Scan for the cell matching the given text and deliver its [x, y] coordinate at center. 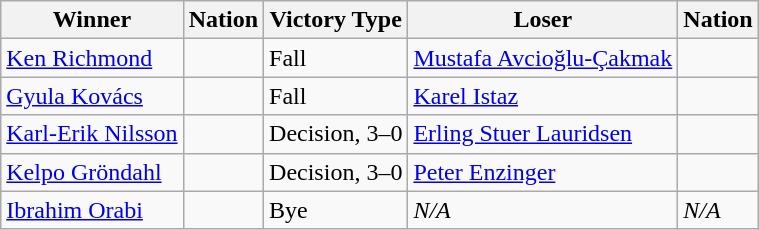
Gyula Kovács [92, 96]
Ken Richmond [92, 58]
Kelpo Gröndahl [92, 172]
Karl-Erik Nilsson [92, 134]
Victory Type [336, 20]
Erling Stuer Lauridsen [543, 134]
Winner [92, 20]
Loser [543, 20]
Bye [336, 210]
Mustafa Avcioğlu-Çakmak [543, 58]
Karel Istaz [543, 96]
Ibrahim Orabi [92, 210]
Peter Enzinger [543, 172]
